Locate the cell with the specified text and output its [x, y] center coordinate. 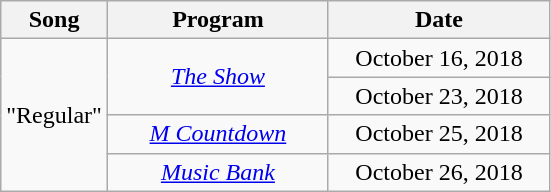
"Regular" [54, 115]
October 25, 2018 [438, 134]
Date [438, 20]
M Countdown [218, 134]
October 26, 2018 [438, 172]
Program [218, 20]
The Show [218, 77]
October 23, 2018 [438, 96]
October 16, 2018 [438, 58]
Music Bank [218, 172]
Song [54, 20]
